From the cell containing the given text, extract its center point as (x, y) coordinate. 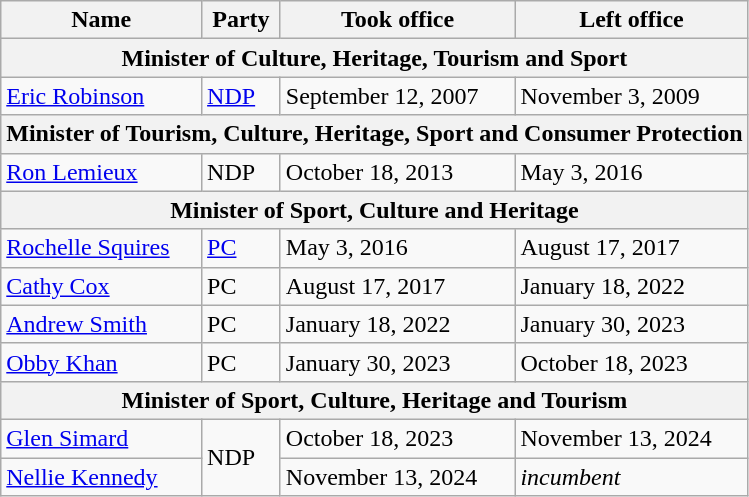
Minister of Tourism, Culture, Heritage, Sport and Consumer Protection (374, 134)
Nellie Kennedy (102, 477)
Left office (632, 20)
Minister of Culture, Heritage, Tourism and Sport (374, 58)
Eric Robinson (102, 96)
Andrew Smith (102, 324)
Glen Simard (102, 438)
Rochelle Squires (102, 248)
Minister of Sport, Culture and Heritage (374, 210)
Took office (398, 20)
Minister of Sport, Culture, Heritage and Tourism (374, 400)
September 12, 2007 (398, 96)
November 3, 2009 (632, 96)
October 18, 2013 (398, 172)
Name (102, 20)
Obby Khan (102, 362)
Cathy Cox (102, 286)
incumbent (632, 477)
Ron Lemieux (102, 172)
Party (242, 20)
